From the cell containing the given text, extract its center point as (X, Y) coordinate. 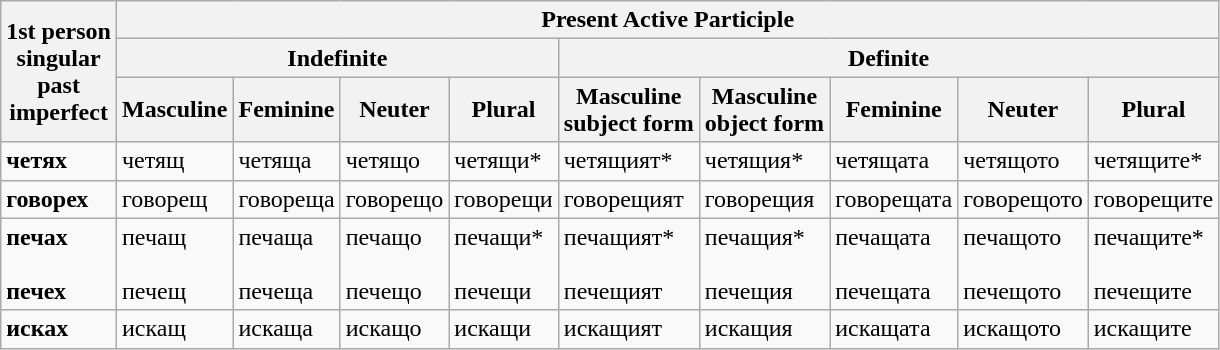
искащо (394, 329)
четящият* (628, 161)
Present Active Participle (667, 20)
печащото печещото (1023, 264)
четящи* (504, 161)
Indefinite (337, 58)
Definite (888, 58)
четящо (394, 161)
печах печех (59, 264)
четящия* (764, 161)
четящите* (1154, 161)
печаща печеща (286, 264)
исках (59, 329)
говорещ (174, 199)
1st personsingularpastimperfect (59, 72)
четящото (1023, 161)
искащата (894, 329)
печащо печещо (394, 264)
печащата печещата (894, 264)
четяща (286, 161)
четях (59, 161)
говорещо (394, 199)
искащи (504, 329)
печащият* печещият (628, 264)
Masculinesubject form (628, 110)
говорещи (504, 199)
искащ (174, 329)
говорещите (1154, 199)
говорещата (894, 199)
четящ (174, 161)
говорещото (1023, 199)
говорех (59, 199)
говореща (286, 199)
печащия* печещия (764, 264)
Masculineobject form (764, 110)
говорещият (628, 199)
печащите* печещите (1154, 264)
искаща (286, 329)
Masculine (174, 110)
четящата (894, 161)
говорещия (764, 199)
печащ печещ (174, 264)
искащия (764, 329)
печащи* печещи (504, 264)
искащите (1154, 329)
искащият (628, 329)
искащото (1023, 329)
